Output the (x, y) coordinate of the center of the cell containing the given text.  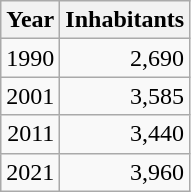
3,585 (125, 96)
2,690 (125, 58)
2001 (30, 96)
2011 (30, 134)
2021 (30, 172)
1990 (30, 58)
Inhabitants (125, 20)
3,960 (125, 172)
Year (30, 20)
3,440 (125, 134)
